From the cell containing the given text, extract its center point as [X, Y] coordinate. 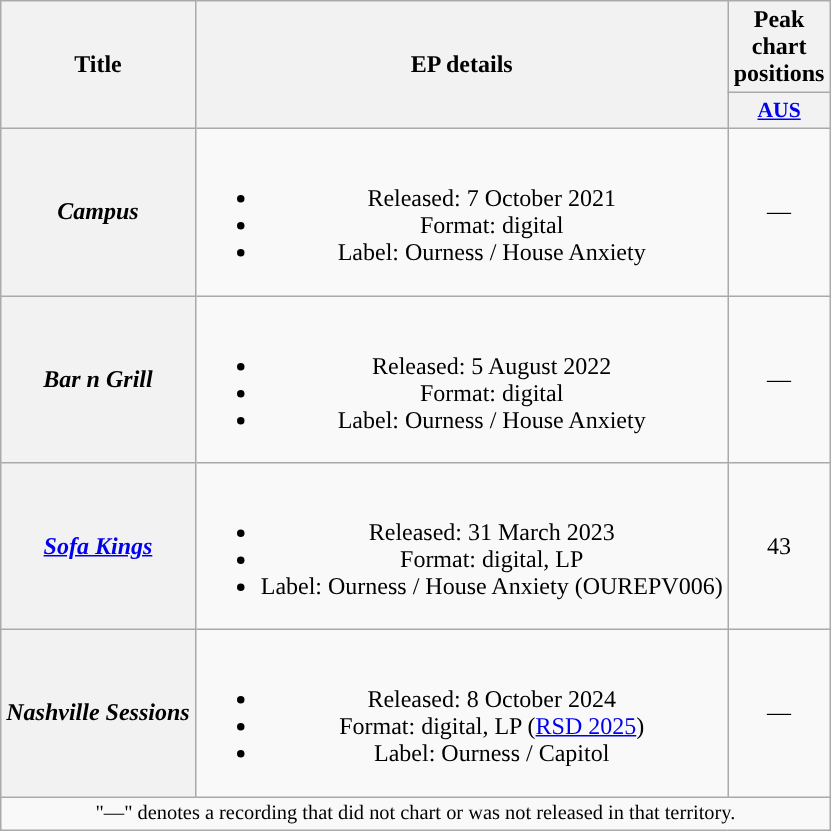
Released: 31 March 2023Format: digital, LPLabel: Ourness / House Anxiety (OUREPV006) [462, 546]
Sofa Kings [98, 546]
Released: 8 October 2024Format: digital, LP (RSD 2025)Label: Ourness / Capitol [462, 714]
43 [779, 546]
Peak chart positions [779, 47]
Released: 5 August 2022Format: digitalLabel: Ourness / House Anxiety [462, 380]
Nashville Sessions [98, 714]
EP details [462, 65]
"—" denotes a recording that did not chart or was not released in that territory. [416, 814]
Released: 7 October 2021Format: digitalLabel: Ourness / House Anxiety [462, 212]
Bar n Grill [98, 380]
Campus [98, 212]
AUS [779, 111]
Title [98, 65]
